Pinpoint the cell where the given text exists, returning its [X, Y] midpoint coordinate. 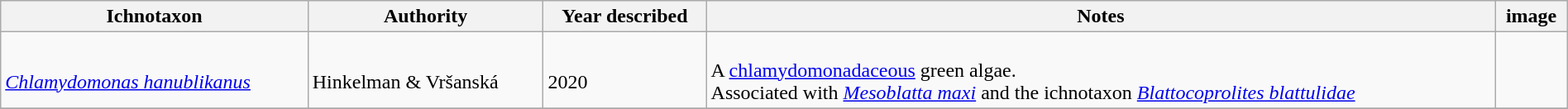
Chlamydomonas hanublikanus [155, 70]
2020 [625, 70]
Authority [425, 17]
image [1532, 17]
Hinkelman & Vršanská [425, 70]
Notes [1101, 17]
A chlamydomonadaceous green algae.Associated with Mesoblatta maxi and the ichnotaxon Blattocoprolites blattulidae [1101, 70]
Year described [625, 17]
Ichnotaxon [155, 17]
